Output the [x, y] coordinate of the center of the cell containing the given text.  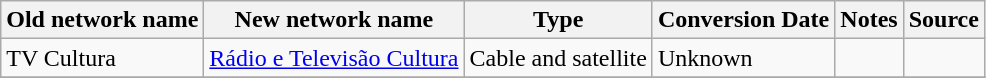
Old network name [102, 20]
Type [558, 20]
Conversion Date [743, 20]
Unknown [743, 58]
TV Cultura [102, 58]
Rádio e Televisão Cultura [334, 58]
Source [944, 20]
New network name [334, 20]
Cable and satellite [558, 58]
Notes [869, 20]
